Search for the cell housing the specified text and yield its (x, y) center coordinate. 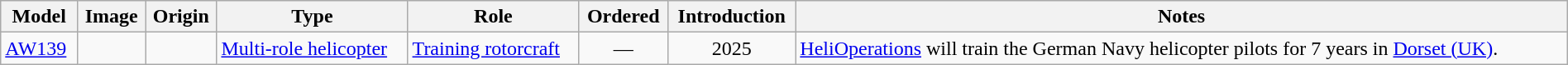
Multi-role helicopter (313, 48)
AW139 (40, 48)
2025 (732, 48)
Notes (1181, 17)
Role (493, 17)
Ordered (624, 17)
— (624, 48)
Introduction (732, 17)
Type (313, 17)
HeliOperations will train the German Navy helicopter pilots for 7 years in Dorset (UK). (1181, 48)
Origin (181, 17)
Image (112, 17)
Training rotorcraft (493, 48)
Model (40, 17)
